Return the [x, y] coordinate for the center point of the cell that contains the specified text.  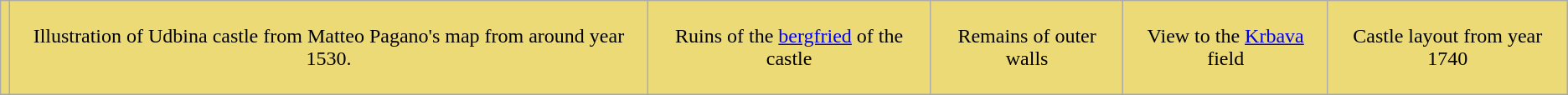
Castle layout from year 1740 [1447, 48]
View to the Krbava field [1225, 48]
Remains of outer walls [1027, 48]
Ruins of the bergfried of the castle [789, 48]
Illustration of Udbina castle from Matteo Pagano's map from around year 1530. [328, 48]
